Capture the cell that displays the provided text and extract its [X, Y] central coordinate. 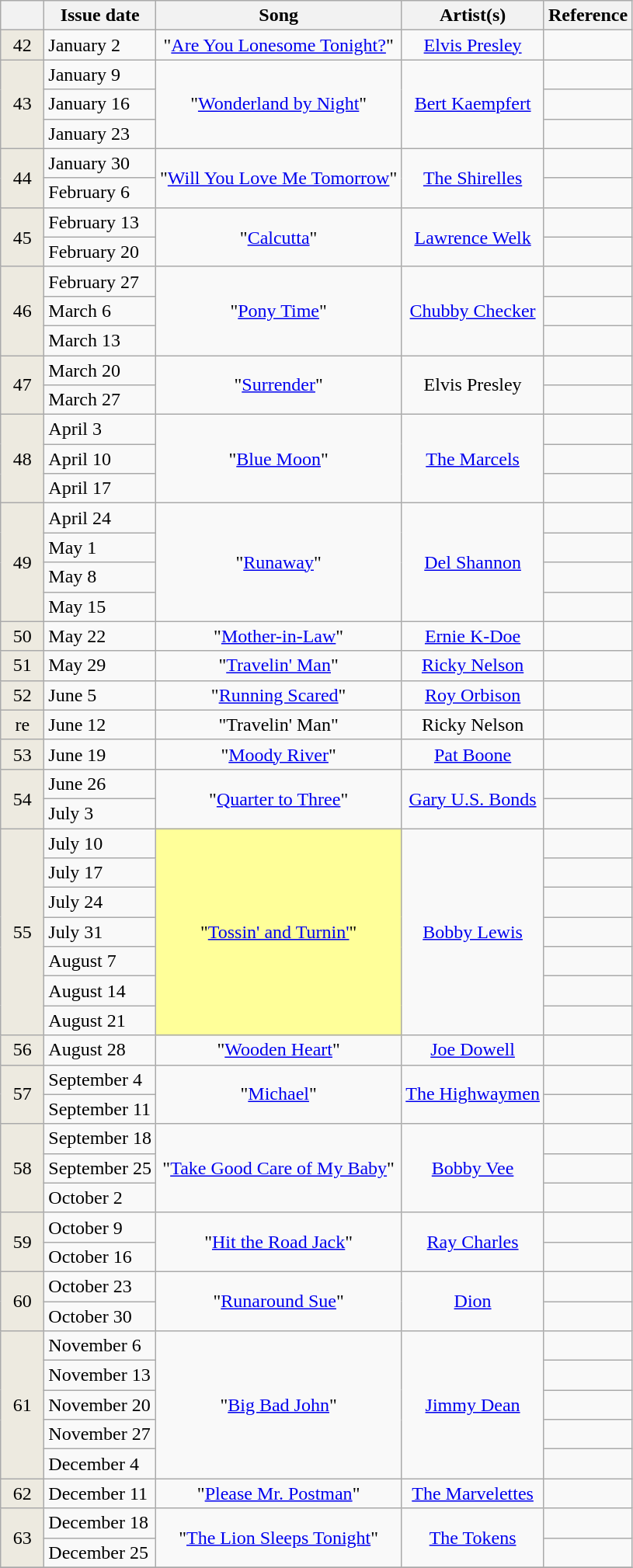
52 [23, 695]
February 13 [100, 222]
49 [23, 562]
Joe Dowell [473, 1050]
Issue date [100, 16]
"Blue Moon" [279, 459]
March 27 [100, 400]
53 [23, 754]
57 [23, 1094]
April 17 [100, 488]
50 [23, 636]
May 29 [100, 666]
The Shirelles [473, 178]
November 27 [100, 1434]
"Take Good Care of My Baby" [279, 1168]
"Moody River" [279, 754]
63 [23, 1538]
February 6 [100, 193]
"Big Bad John" [279, 1405]
48 [23, 459]
June 26 [100, 784]
The Marcels [473, 459]
June 12 [100, 725]
44 [23, 178]
"Pony Time" [279, 311]
Bobby Lewis [473, 931]
"Calcutta" [279, 237]
May 8 [100, 577]
February 27 [100, 281]
July 10 [100, 843]
Artist(s) [473, 16]
September 4 [100, 1080]
"Mother-in-Law" [279, 636]
46 [23, 311]
December 4 [100, 1464]
August 7 [100, 961]
"Surrender" [279, 385]
"Tossin' and Turnin'" [279, 931]
"Wonderland by Night" [279, 104]
Chubby Checker [473, 311]
September 18 [100, 1139]
45 [23, 237]
"The Lion Sleeps Tonight" [279, 1538]
October 23 [100, 1286]
August 14 [100, 991]
June 19 [100, 754]
January 9 [100, 75]
Reference [587, 16]
42 [23, 45]
October 16 [100, 1257]
51 [23, 666]
July 31 [100, 932]
60 [23, 1301]
"Michael" [279, 1094]
Dion [473, 1301]
October 30 [100, 1316]
January 30 [100, 163]
December 11 [100, 1493]
"Wooden Heart" [279, 1050]
July 3 [100, 813]
61 [23, 1405]
October 2 [100, 1198]
"Will You Love Me Tomorrow" [279, 178]
Del Shannon [473, 562]
62 [23, 1493]
Pat Boone [473, 754]
April 3 [100, 429]
August 21 [100, 1020]
Ernie K-Doe [473, 636]
April 10 [100, 459]
January 16 [100, 104]
The Tokens [473, 1538]
June 5 [100, 695]
December 18 [100, 1523]
"Are You Lonesome Tonight?" [279, 45]
Bobby Vee [473, 1168]
47 [23, 385]
December 25 [100, 1552]
Jimmy Dean [473, 1405]
"Quarter to Three" [279, 798]
February 20 [100, 252]
re [23, 725]
September 11 [100, 1109]
55 [23, 931]
March 6 [100, 311]
Gary U.S. Bonds [473, 798]
March 20 [100, 370]
"Runaway" [279, 562]
Lawrence Welk [473, 237]
January 2 [100, 45]
"Runaround Sue" [279, 1301]
July 24 [100, 902]
Ray Charles [473, 1242]
May 15 [100, 607]
May 22 [100, 636]
Bert Kaempfert [473, 104]
The Highwaymen [473, 1094]
56 [23, 1050]
58 [23, 1168]
November 20 [100, 1405]
54 [23, 798]
October 9 [100, 1227]
November 6 [100, 1346]
July 17 [100, 873]
59 [23, 1242]
"Hit the Road Jack" [279, 1242]
43 [23, 104]
Song [279, 16]
"Running Scared" [279, 695]
May 1 [100, 548]
August 28 [100, 1050]
April 24 [100, 518]
"Please Mr. Postman" [279, 1493]
March 13 [100, 340]
Roy Orbison [473, 695]
September 25 [100, 1168]
January 23 [100, 134]
November 13 [100, 1375]
The Marvelettes [473, 1493]
